Return the [X, Y] coordinate for the center point of the cell that contains the specified text.  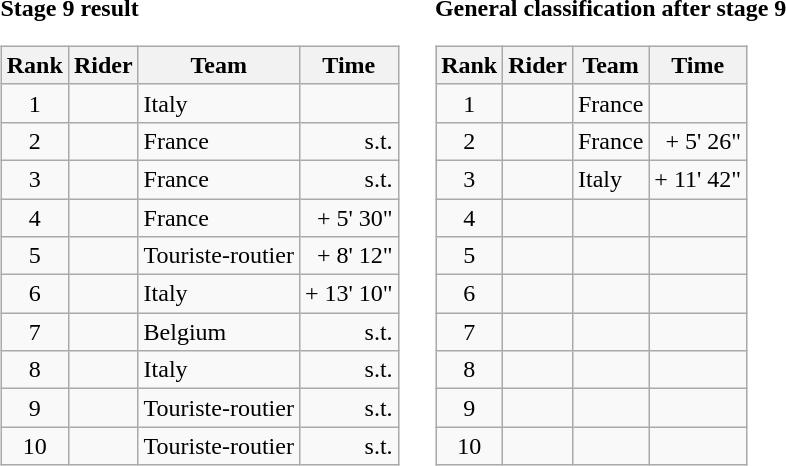
+ 5' 26" [698, 141]
Belgium [218, 332]
+ 8' 12" [348, 256]
+ 5' 30" [348, 217]
+ 11' 42" [698, 179]
+ 13' 10" [348, 294]
